For the text-containing cell, return its midpoint in [X, Y] coordinate format. 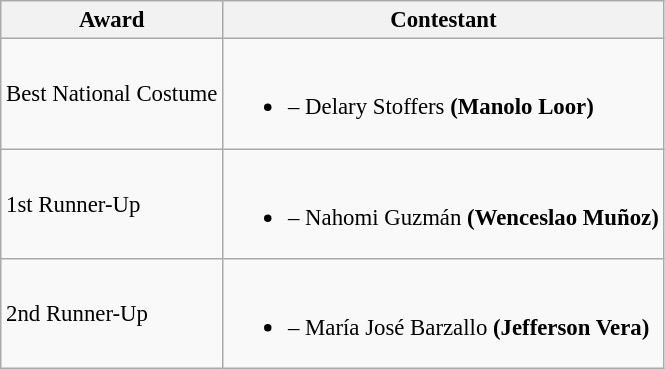
– Nahomi Guzmán (Wenceslao Muñoz) [444, 204]
Best National Costume [112, 94]
– María José Barzallo (Jefferson Vera) [444, 314]
Contestant [444, 20]
2nd Runner-Up [112, 314]
1st Runner-Up [112, 204]
– Delary Stoffers (Manolo Loor) [444, 94]
Award [112, 20]
